Detect which cell encompasses the target text, then output its (X, Y) center coordinate. 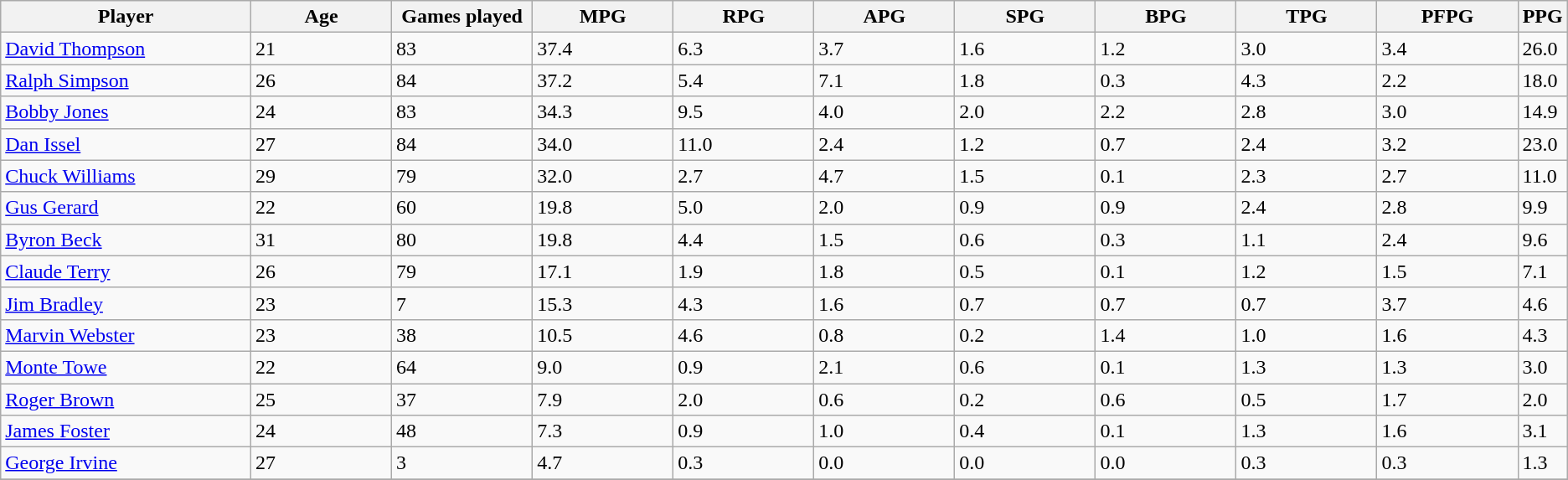
BPG (1166, 17)
Dan Issel (126, 144)
2.1 (885, 367)
Bobby Jones (126, 112)
14.9 (1543, 112)
Roger Brown (126, 400)
23.0 (1543, 144)
37 (462, 400)
1.1 (1307, 240)
29 (322, 176)
5.4 (744, 80)
26.0 (1543, 49)
37.2 (603, 80)
9.6 (1543, 240)
MPG (603, 17)
10.5 (603, 335)
9.9 (1543, 208)
7 (462, 303)
APG (885, 17)
TPG (1307, 17)
3.2 (1447, 144)
PFPG (1447, 17)
Age (322, 17)
80 (462, 240)
1.7 (1447, 400)
Ralph Simpson (126, 80)
Jim Bradley (126, 303)
0.8 (885, 335)
60 (462, 208)
David Thompson (126, 49)
21 (322, 49)
9.5 (744, 112)
Monte Towe (126, 367)
PPG (1543, 17)
0.4 (1025, 431)
31 (322, 240)
7.9 (603, 400)
3.4 (1447, 49)
4.4 (744, 240)
Byron Beck (126, 240)
1.9 (744, 271)
7.3 (603, 431)
37.4 (603, 49)
64 (462, 367)
3 (462, 463)
SPG (1025, 17)
James Foster (126, 431)
34.3 (603, 112)
9.0 (603, 367)
Marvin Webster (126, 335)
4.0 (885, 112)
32.0 (603, 176)
48 (462, 431)
25 (322, 400)
RPG (744, 17)
38 (462, 335)
2.3 (1307, 176)
5.0 (744, 208)
18.0 (1543, 80)
George Irvine (126, 463)
17.1 (603, 271)
Player (126, 17)
15.3 (603, 303)
Games played (462, 17)
1.4 (1166, 335)
3.1 (1543, 431)
Claude Terry (126, 271)
Gus Gerard (126, 208)
Chuck Williams (126, 176)
34.0 (603, 144)
6.3 (744, 49)
